Capture the cell that displays the provided text and extract its (x, y) central coordinate. 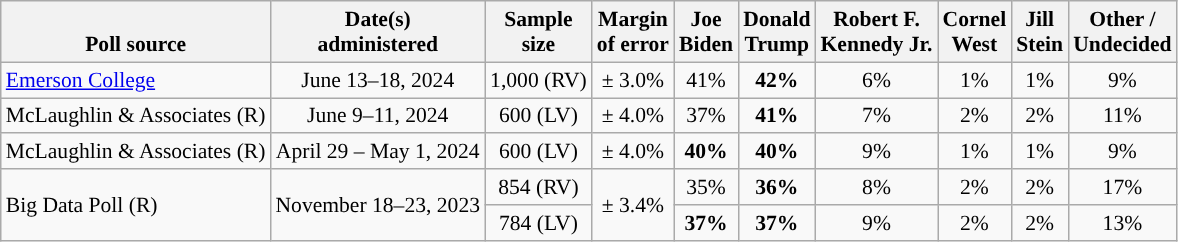
Date(s)administered (378, 32)
Other /Undecided (1122, 32)
April 29 – May 1, 2024 (378, 152)
Marginof error (633, 32)
Samplesize (538, 32)
Emerson College (136, 80)
June 9–11, 2024 (378, 116)
35% (706, 187)
1,000 (RV) (538, 80)
36% (776, 187)
± 3.0% (633, 80)
DonaldTrump (776, 32)
6% (876, 80)
42% (776, 80)
11% (1122, 116)
17% (1122, 187)
June 13–18, 2024 (378, 80)
Poll source (136, 32)
Robert F.Kennedy Jr. (876, 32)
8% (876, 187)
November 18–23, 2023 (378, 204)
784 (LV) (538, 223)
± 3.4% (633, 204)
Big Data Poll (R) (136, 204)
CornelWest (975, 32)
JillStein (1040, 32)
7% (876, 116)
854 (RV) (538, 187)
13% (1122, 223)
JoeBiden (706, 32)
